Locate the cell with the specified text and output its [x, y] center coordinate. 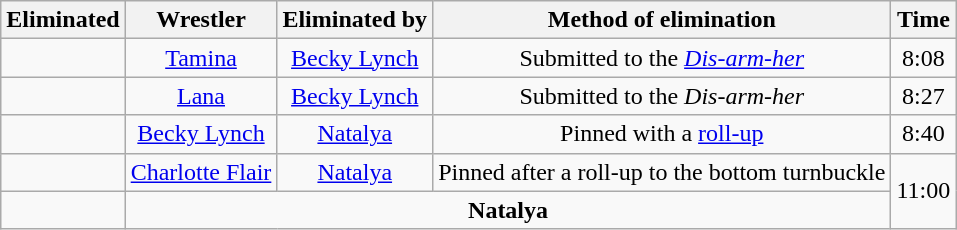
Eliminated [63, 20]
Pinned after a roll-up to the bottom turnbuckle [662, 172]
8:40 [924, 134]
Time [924, 20]
11:00 [924, 191]
Tamina [201, 58]
Eliminated by [355, 20]
Charlotte Flair [201, 172]
Lana [201, 96]
Pinned with a roll-up [662, 134]
Wrestler [201, 20]
8:08 [924, 58]
Method of elimination [662, 20]
8:27 [924, 96]
